From the cell containing the given text, extract its center point as (X, Y) coordinate. 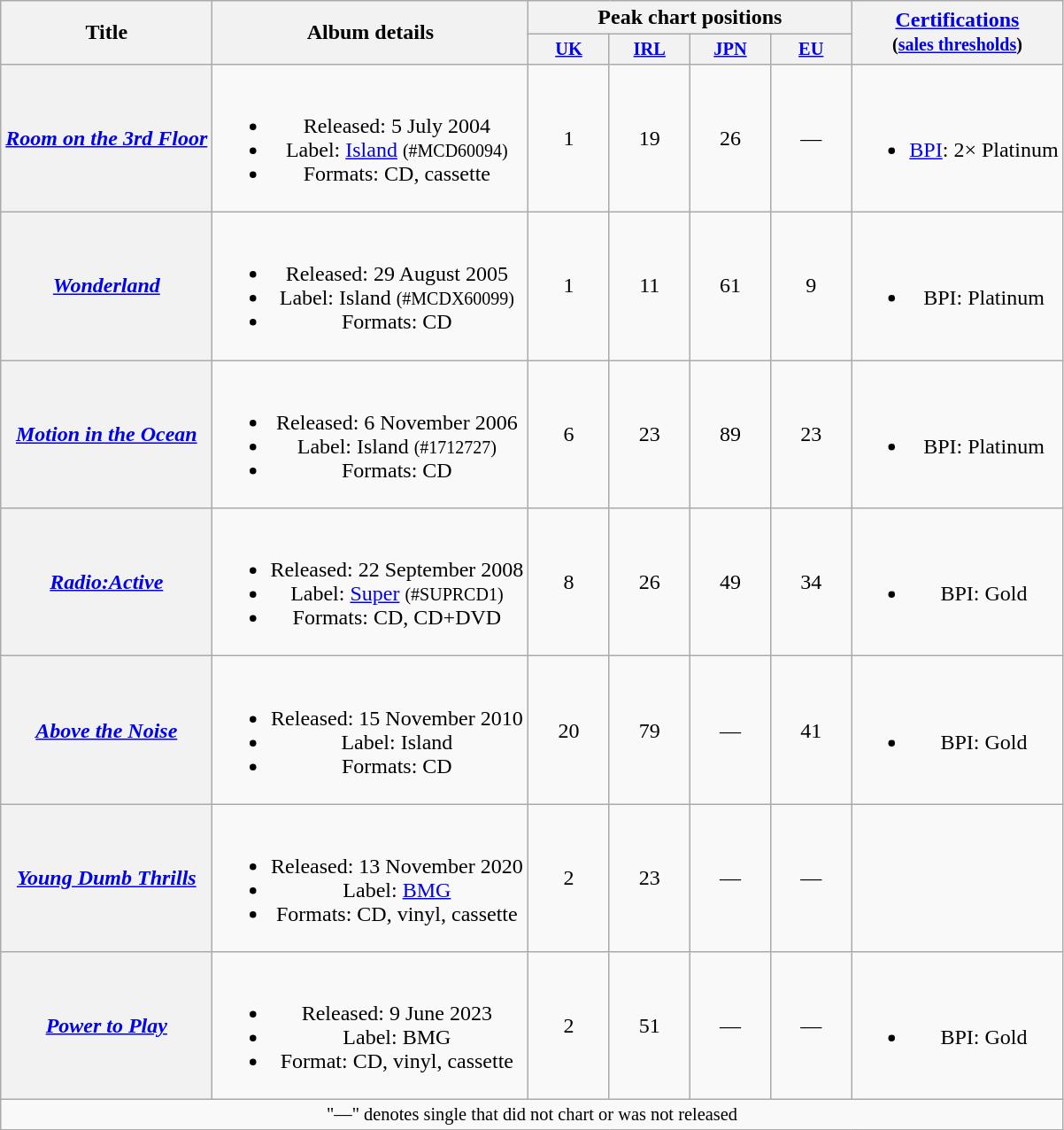
BPI: 2× Platinum (958, 138)
Wonderland (106, 287)
49 (729, 583)
61 (729, 287)
Room on the 3rd Floor (106, 138)
6 (568, 434)
51 (650, 1026)
EU (811, 50)
11 (650, 287)
9 (811, 287)
Released: 29 August 2005Label: Island (#MCDX60099)Formats: CD (370, 287)
Released: 15 November 2010Label: IslandFormats: CD (370, 730)
Young Dumb Thrills (106, 878)
Radio:Active (106, 583)
UK (568, 50)
Motion in the Ocean (106, 434)
34 (811, 583)
89 (729, 434)
JPN (729, 50)
Released: 5 July 2004Label: Island (#MCD60094)Formats: CD, cassette (370, 138)
Released: 6 November 2006Label: Island (#1712727)Formats: CD (370, 434)
41 (811, 730)
Released: 22 September 2008Label: Super (#SUPRCD1)Formats: CD, CD+DVD (370, 583)
19 (650, 138)
Released: 13 November 2020Label: BMGFormats: CD, vinyl, cassette (370, 878)
Power to Play (106, 1026)
8 (568, 583)
Peak chart positions (690, 18)
20 (568, 730)
Title (106, 33)
"—" denotes single that did not chart or was not released (532, 1115)
Above the Noise (106, 730)
Released: 9 June 2023Label: BMGFormat: CD, vinyl, cassette (370, 1026)
79 (650, 730)
IRL (650, 50)
Certifications(sales thresholds) (958, 33)
Album details (370, 33)
